Return [x, y] of the center of cell containing provided text 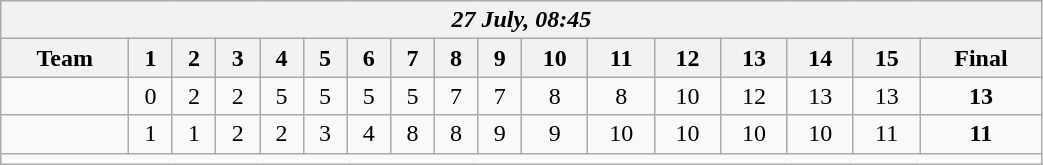
6 [369, 58]
Team [65, 58]
14 [820, 58]
27 July, 08:45 [522, 20]
Final [981, 58]
15 [886, 58]
0 [151, 96]
